Capture the cell that displays the provided text and extract its (x, y) central coordinate. 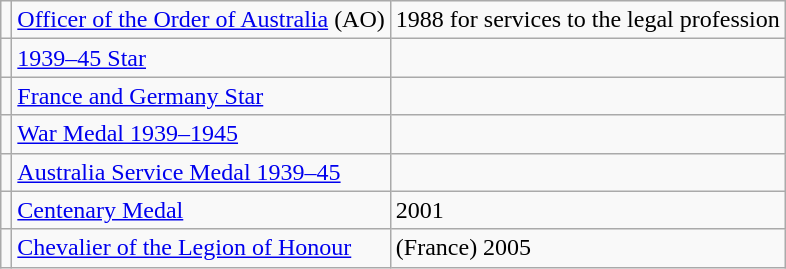
War Medal 1939–1945 (201, 134)
Chevalier of the Legion of Honour (201, 248)
Australia Service Medal 1939–45 (201, 172)
1988 for services to the legal profession (588, 20)
2001 (588, 210)
Officer of the Order of Australia (AO) (201, 20)
Centenary Medal (201, 210)
1939–45 Star (201, 58)
France and Germany Star (201, 96)
(France) 2005 (588, 248)
